Extract the (x, y) coordinate from the center of the cell holding the provided text.  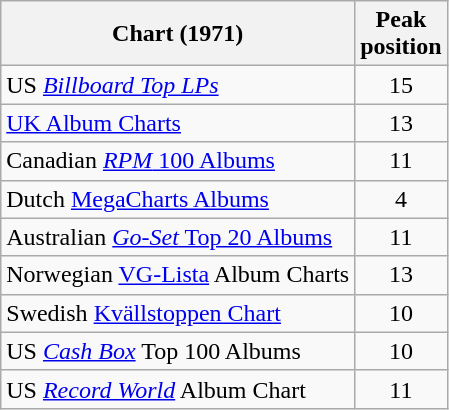
Peakposition (401, 34)
Swedish Kvällstoppen Chart (178, 313)
Dutch MegaCharts Albums (178, 199)
US Billboard Top LPs (178, 85)
4 (401, 199)
Australian Go-Set Top 20 Albums (178, 237)
Canadian RPM 100 Albums (178, 161)
US Cash Box Top 100 Albums (178, 351)
Norwegian VG-Lista Album Charts (178, 275)
UK Album Charts (178, 123)
15 (401, 85)
US Record World Album Chart (178, 389)
Chart (1971) (178, 34)
